From the cell containing the given text, extract its center point as (x, y) coordinate. 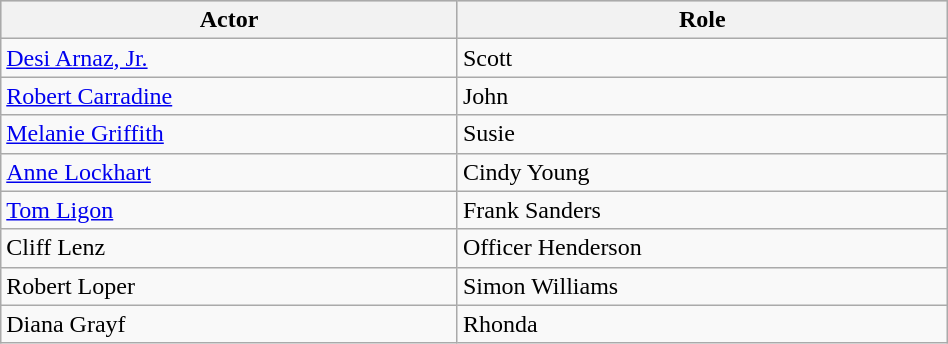
Role (702, 20)
Scott (702, 58)
John (702, 96)
Actor (230, 20)
Simon Williams (702, 286)
Anne Lockhart (230, 172)
Robert Loper (230, 286)
Susie (702, 134)
Rhonda (702, 324)
Robert Carradine (230, 96)
Frank Sanders (702, 210)
Cliff Lenz (230, 248)
Cindy Young (702, 172)
Melanie Griffith (230, 134)
Desi Arnaz, Jr. (230, 58)
Officer Henderson (702, 248)
Diana Grayf (230, 324)
Tom Ligon (230, 210)
